Identify which cell holds the provided text, then report its (X, Y) central coordinate. 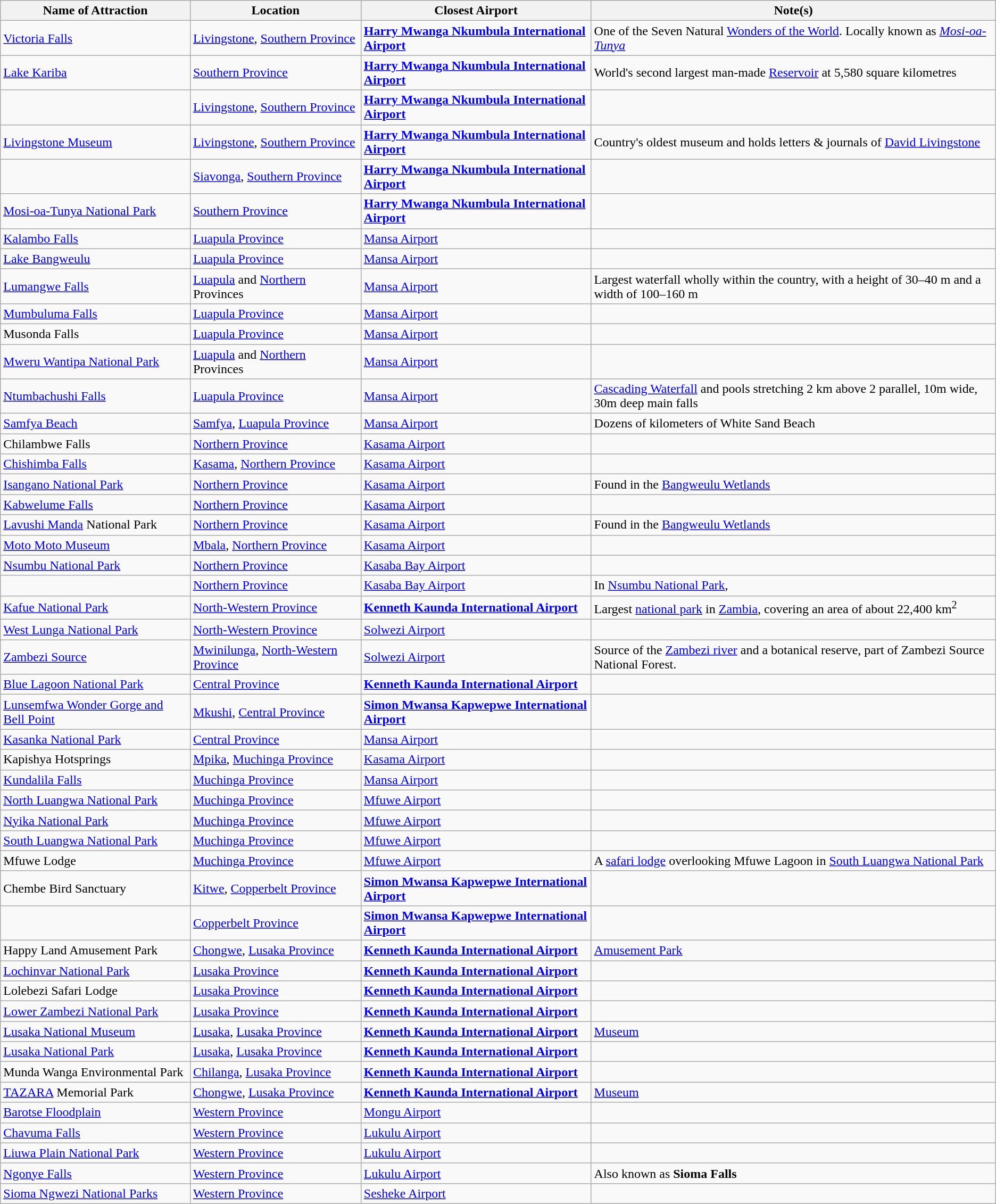
Lake Kariba (96, 72)
Nyika National Park (96, 820)
Musonda Falls (96, 334)
Nsumbu National Park (96, 565)
Mongu Airport (476, 1112)
Lower Zambezi National Park (96, 1011)
Dozens of kilometers of White Sand Beach (793, 424)
Chilambwe Falls (96, 444)
Chilanga, Lusaka Province (276, 1072)
Source of the Zambezi river and a botanical reserve, part of Zambezi Source National Forest. (793, 657)
Kafue National Park (96, 608)
South Luangwa National Park (96, 840)
West Lunga National Park (96, 630)
Kalambo Falls (96, 238)
Kabwelume Falls (96, 505)
Also known as Sioma Falls (793, 1173)
Blue Lagoon National Park (96, 685)
World's second largest man-made Reservoir at 5,580 square kilometres (793, 72)
Sesheke Airport (476, 1193)
Lunsemfwa Wonder Gorge and Bell Point (96, 712)
Mosi-oa-Tunya National Park (96, 211)
Kasama, Northern Province (276, 464)
Mkushi, Central Province (276, 712)
One of the Seven Natural Wonders of the World. Locally known as Mosi-oa-Tunya (793, 38)
Isangano National Park (96, 484)
Chembe Bird Sanctuary (96, 888)
Kapishya Hotsprings (96, 760)
Livingstone Museum (96, 142)
In Nsumbu National Park, (793, 585)
Closest Airport (476, 11)
Samfya, Luapula Province (276, 424)
Name of Attraction (96, 11)
Note(s) (793, 11)
Happy Land Amusement Park (96, 951)
Kitwe, Copperbelt Province (276, 888)
Sioma Ngwezi National Parks (96, 1193)
North Luangwa National Park (96, 800)
Ntumbachushi Falls (96, 396)
Lavushi Manda National Park (96, 525)
Mweru Wantipa National Park (96, 361)
Zambezi Source (96, 657)
Siavonga, Southern Province (276, 177)
Kasanka National Park (96, 739)
Mumbuluma Falls (96, 314)
Lumangwe Falls (96, 286)
Location (276, 11)
Munda Wanga Environmental Park (96, 1072)
Country's oldest museum and holds letters & journals of David Livingstone (793, 142)
TAZARA Memorial Park (96, 1092)
Lake Bangweulu (96, 259)
Lolebezi Safari Lodge (96, 991)
A safari lodge overlooking Mfuwe Lagoon in South Luangwa National Park (793, 861)
Victoria Falls (96, 38)
Kundalila Falls (96, 780)
Samfya Beach (96, 424)
Mbala, Northern Province (276, 545)
Moto Moto Museum (96, 545)
Mpika, Muchinga Province (276, 760)
Ngonye Falls (96, 1173)
Chavuma Falls (96, 1133)
Largest waterfall wholly within the country, with a height of 30–40 m and a width of 100–160 m (793, 286)
Mwinilunga, North-Western Province (276, 657)
Liuwa Plain National Park (96, 1153)
Lusaka National Museum (96, 1032)
Lusaka National Park (96, 1052)
Amusement Park (793, 951)
Mfuwe Lodge (96, 861)
Largest national park in Zambia, covering an area of about 22,400 km2 (793, 608)
Barotse Floodplain (96, 1112)
Chishimba Falls (96, 464)
Cascading Waterfall and pools stretching 2 km above 2 parallel, 10m wide, 30m deep main falls (793, 396)
Copperbelt Province (276, 923)
Lochinvar National Park (96, 971)
